Extract the [X, Y] coordinate from the center of the cell holding the provided text.  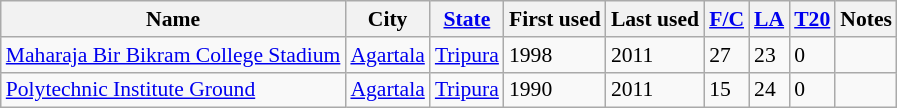
Polytechnic Institute Ground [174, 90]
Maharaja Bir Bikram College Stadium [174, 55]
Notes [866, 19]
LA [769, 19]
27 [726, 55]
1998 [555, 55]
First used [555, 19]
F/C [726, 19]
23 [769, 55]
T20 [812, 19]
Last used [655, 19]
City [387, 19]
State [467, 19]
15 [726, 90]
1990 [555, 90]
Name [174, 19]
24 [769, 90]
